For the text-containing cell, return its midpoint in [X, Y] coordinate format. 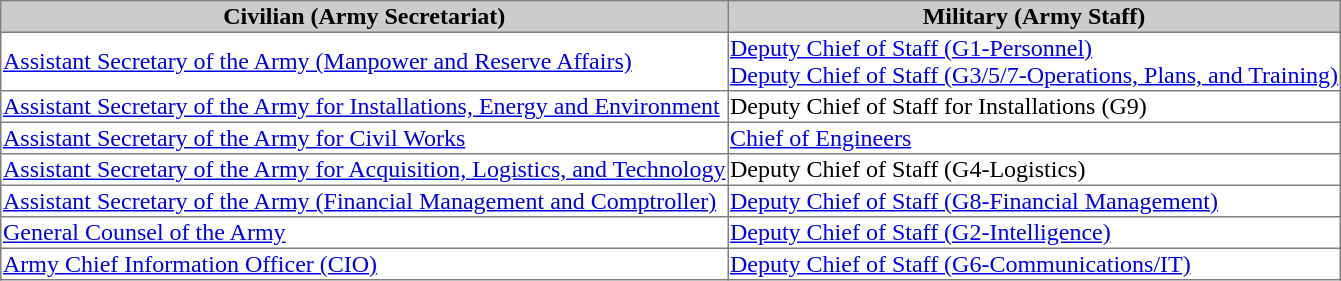
Assistant Secretary of the Army (Financial Management and Comptroller) [364, 201]
Deputy Chief of Staff (G6-Communications/IT) [1034, 264]
Army Chief Information Officer (CIO) [364, 264]
Assistant Secretary of the Army for Acquisition, Logistics, and Technology [364, 170]
Assistant Secretary of the Army for Civil Works [364, 138]
Assistant Secretary of the Army (Manpower and Reserve Affairs) [364, 61]
Deputy Chief of Staff (G4-Logistics) [1034, 170]
Military (Army Staff) [1034, 17]
Deputy Chief of Staff for Installations (G9) [1034, 107]
Chief of Engineers [1034, 138]
Deputy Chief of Staff (G8-Financial Management) [1034, 201]
General Counsel of the Army [364, 233]
Deputy Chief of Staff (G1-Personnel)Deputy Chief of Staff (G3/5/7-Operations, Plans, and Training) [1034, 61]
Civilian (Army Secretariat) [364, 17]
Assistant Secretary of the Army for Installations, Energy and Environment [364, 107]
Deputy Chief of Staff (G2-Intelligence) [1034, 233]
